Find where the given text appears and provide that cell's center as [x, y] coordinate. 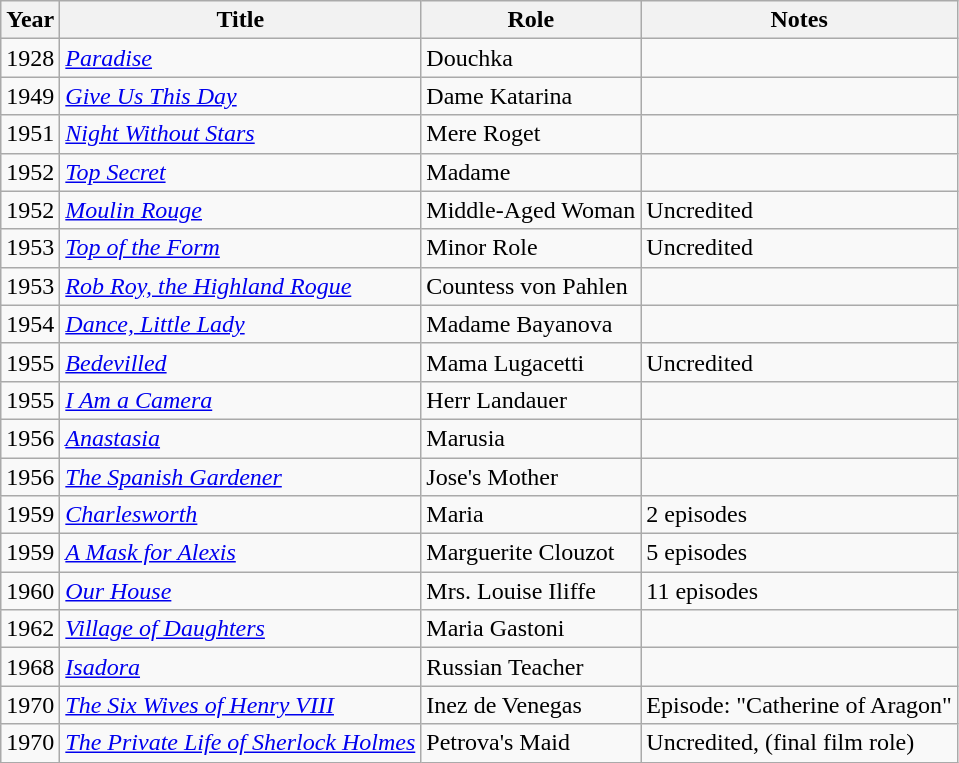
Marguerite Clouzot [531, 553]
1960 [30, 591]
The Private Life of Sherlock Holmes [240, 743]
Douchka [531, 58]
Madame [531, 172]
Russian Teacher [531, 667]
1949 [30, 96]
11 episodes [800, 591]
The Six Wives of Henry VIII [240, 705]
Our House [240, 591]
1928 [30, 58]
Mrs. Louise Iliffe [531, 591]
Inez de Venegas [531, 705]
Dance, Little Lady [240, 324]
Give Us This Day [240, 96]
Maria Gastoni [531, 629]
Petrova's Maid [531, 743]
2 episodes [800, 515]
Isadora [240, 667]
A Mask for Alexis [240, 553]
Marusia [531, 438]
Herr Landauer [531, 400]
Night Without Stars [240, 134]
I Am a Camera [240, 400]
1954 [30, 324]
Paradise [240, 58]
1968 [30, 667]
Mere Roget [531, 134]
Top Secret [240, 172]
Mama Lugacetti [531, 362]
Moulin Rouge [240, 210]
Episode: "Catherine of Aragon" [800, 705]
Dame Katarina [531, 96]
Minor Role [531, 248]
1951 [30, 134]
Jose's Mother [531, 477]
Bedevilled [240, 362]
Maria [531, 515]
Title [240, 20]
Madame Bayanova [531, 324]
Uncredited, (final film role) [800, 743]
Top of the Form [240, 248]
Countess von Pahlen [531, 286]
Village of Daughters [240, 629]
Role [531, 20]
Middle-Aged Woman [531, 210]
Anastasia [240, 438]
Rob Roy, the Highland Rogue [240, 286]
Year [30, 20]
Charlesworth [240, 515]
1962 [30, 629]
Notes [800, 20]
The Spanish Gardener [240, 477]
5 episodes [800, 553]
